Identify which cell holds the provided text, then report its [x, y] central coordinate. 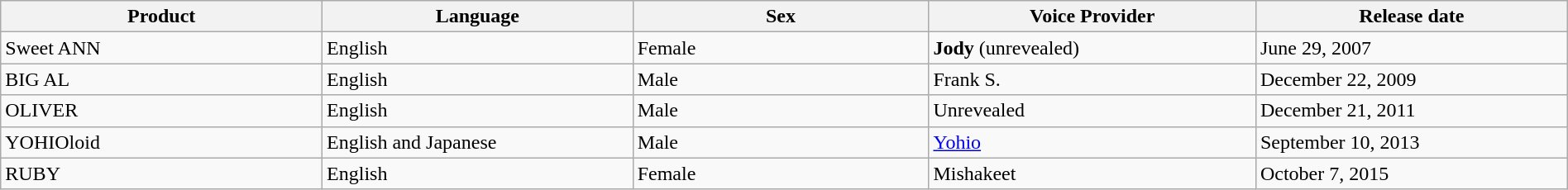
Unrevealed [1092, 111]
Yohio [1092, 142]
YOHIOloid [162, 142]
Language [478, 17]
BIG AL [162, 79]
Mishakeet [1092, 173]
Voice Provider [1092, 17]
Sweet ANN [162, 48]
December 21, 2011 [1411, 111]
Jody (unrevealed) [1092, 48]
English and Japanese [478, 142]
Frank S. [1092, 79]
October 7, 2015 [1411, 173]
Release date [1411, 17]
June 29, 2007 [1411, 48]
RUBY [162, 173]
September 10, 2013 [1411, 142]
Product [162, 17]
Sex [781, 17]
December 22, 2009 [1411, 79]
OLIVER [162, 111]
